Identify which cell holds the provided text, then report its [X, Y] central coordinate. 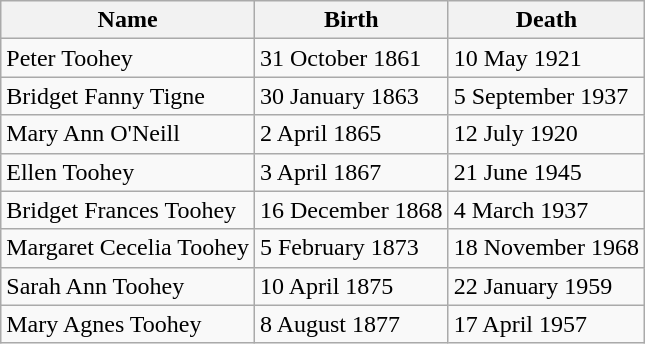
10 April 1875 [351, 286]
Margaret Cecelia Toohey [128, 248]
22 January 1959 [546, 286]
Mary Ann O'Neill [128, 134]
Death [546, 20]
30 January 1863 [351, 96]
17 April 1957 [546, 324]
10 May 1921 [546, 58]
31 October 1861 [351, 58]
18 November 1968 [546, 248]
Sarah Ann Toohey [128, 286]
Ellen Toohey [128, 172]
2 April 1865 [351, 134]
4 March 1937 [546, 210]
Name [128, 20]
16 December 1868 [351, 210]
Bridget Fanny Tigne [128, 96]
5 February 1873 [351, 248]
Bridget Frances Toohey [128, 210]
Birth [351, 20]
3 April 1867 [351, 172]
21 June 1945 [546, 172]
Peter Toohey [128, 58]
Mary Agnes Toohey [128, 324]
8 August 1877 [351, 324]
5 September 1937 [546, 96]
12 July 1920 [546, 134]
